Provide the [X, Y] coordinate of the cell's center where the given text is located.  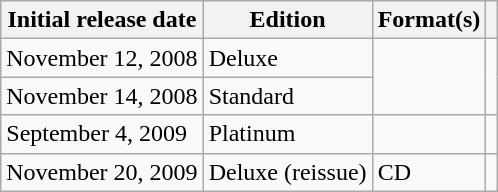
Deluxe [288, 58]
Format(s) [429, 20]
Edition [288, 20]
November 20, 2009 [102, 172]
CD [429, 172]
Initial release date [102, 20]
November 12, 2008 [102, 58]
Platinum [288, 134]
September 4, 2009 [102, 134]
Deluxe (reissue) [288, 172]
Standard [288, 96]
November 14, 2008 [102, 96]
